Pinpoint the cell where the given text exists, returning its [X, Y] midpoint coordinate. 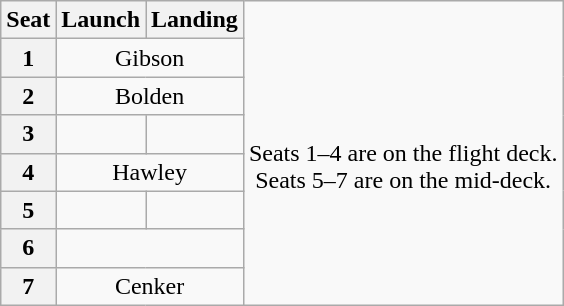
Launch [101, 20]
5 [28, 210]
4 [28, 172]
Landing [195, 20]
Cenker [150, 286]
Hawley [150, 172]
7 [28, 286]
1 [28, 58]
Seats 1–4 are on the flight deck.Seats 5–7 are on the mid-deck. [403, 153]
Gibson [150, 58]
6 [28, 248]
2 [28, 96]
Seat [28, 20]
3 [28, 134]
Bolden [150, 96]
